For the text-containing cell, return its midpoint in (X, Y) coordinate format. 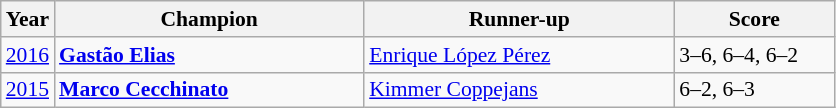
Gastão Elias (209, 55)
3–6, 6–4, 6–2 (754, 55)
Year (28, 19)
6–2, 6–3 (754, 90)
2015 (28, 90)
Score (754, 19)
2016 (28, 55)
Enrique López Pérez (519, 55)
Kimmer Coppejans (519, 90)
Marco Cecchinato (209, 90)
Champion (209, 19)
Runner-up (519, 19)
